For the text-containing cell, return its midpoint in [X, Y] coordinate format. 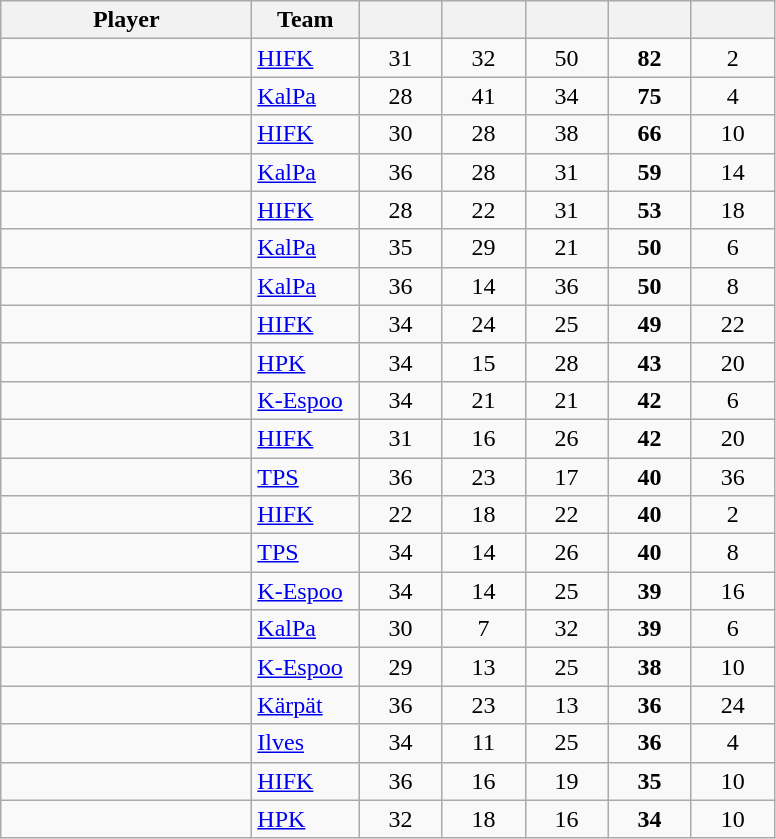
19 [566, 781]
41 [484, 96]
7 [484, 629]
Team [306, 20]
17 [566, 477]
43 [650, 362]
75 [650, 96]
53 [650, 210]
Kärpät [306, 705]
82 [650, 58]
Ilves [306, 743]
11 [484, 743]
49 [650, 324]
Player [126, 20]
66 [650, 134]
59 [650, 172]
15 [484, 362]
